Scan for the cell matching the given text and deliver its (X, Y) coordinate at center. 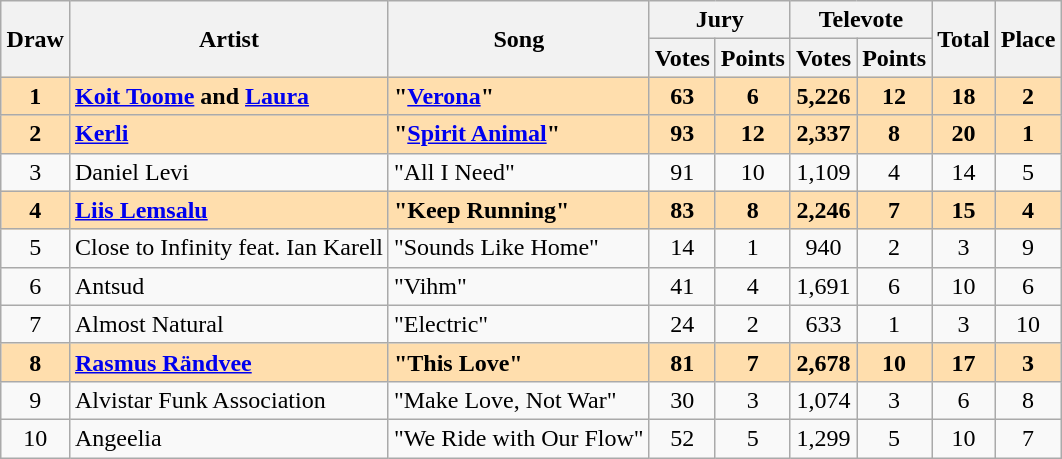
Total (964, 39)
Daniel Levi (228, 172)
1,109 (823, 172)
5,226 (823, 96)
2,678 (823, 362)
15 (964, 210)
Draw (35, 39)
91 (682, 172)
940 (823, 248)
Koit Toome and Laura (228, 96)
1,691 (823, 286)
"Verona" (518, 96)
17 (964, 362)
"Make Love, Not War" (518, 400)
Almost Natural (228, 324)
Jury (720, 20)
"This Love" (518, 362)
633 (823, 324)
1,074 (823, 400)
Antsud (228, 286)
Angeelia (228, 438)
2,246 (823, 210)
"Keep Running" (518, 210)
24 (682, 324)
Alvistar Funk Association (228, 400)
20 (964, 134)
93 (682, 134)
Song (518, 39)
Kerli (228, 134)
Liis Lemsalu (228, 210)
Place (1028, 39)
"Spirit Animal" (518, 134)
63 (682, 96)
52 (682, 438)
81 (682, 362)
"All I Need" (518, 172)
Televote (860, 20)
2,337 (823, 134)
Artist (228, 39)
41 (682, 286)
Close to Infinity feat. Ian Karell (228, 248)
1,299 (823, 438)
"We Ride with Our Flow" (518, 438)
"Sounds Like Home" (518, 248)
30 (682, 400)
"Vihm" (518, 286)
83 (682, 210)
Rasmus Rändvee (228, 362)
18 (964, 96)
"Electric" (518, 324)
